From the cell containing the given text, extract its center point as [X, Y] coordinate. 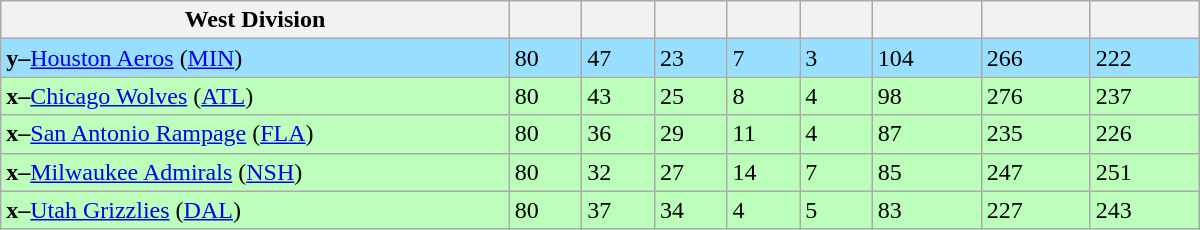
235 [1036, 134]
x–Chicago Wolves (ATL) [255, 96]
27 [690, 172]
23 [690, 58]
West Division [255, 20]
25 [690, 96]
37 [618, 210]
11 [764, 134]
5 [836, 210]
32 [618, 172]
243 [1144, 210]
3 [836, 58]
y–Houston Aeros (MIN) [255, 58]
43 [618, 96]
x–Utah Grizzlies (DAL) [255, 210]
x–Milwaukee Admirals (NSH) [255, 172]
47 [618, 58]
247 [1036, 172]
85 [926, 172]
276 [1036, 96]
222 [1144, 58]
36 [618, 134]
29 [690, 134]
x–San Antonio Rampage (FLA) [255, 134]
237 [1144, 96]
98 [926, 96]
87 [926, 134]
251 [1144, 172]
83 [926, 210]
266 [1036, 58]
104 [926, 58]
8 [764, 96]
226 [1144, 134]
14 [764, 172]
227 [1036, 210]
34 [690, 210]
